Determine the (x, y) coordinate at the center of the cell enclosing the given text.  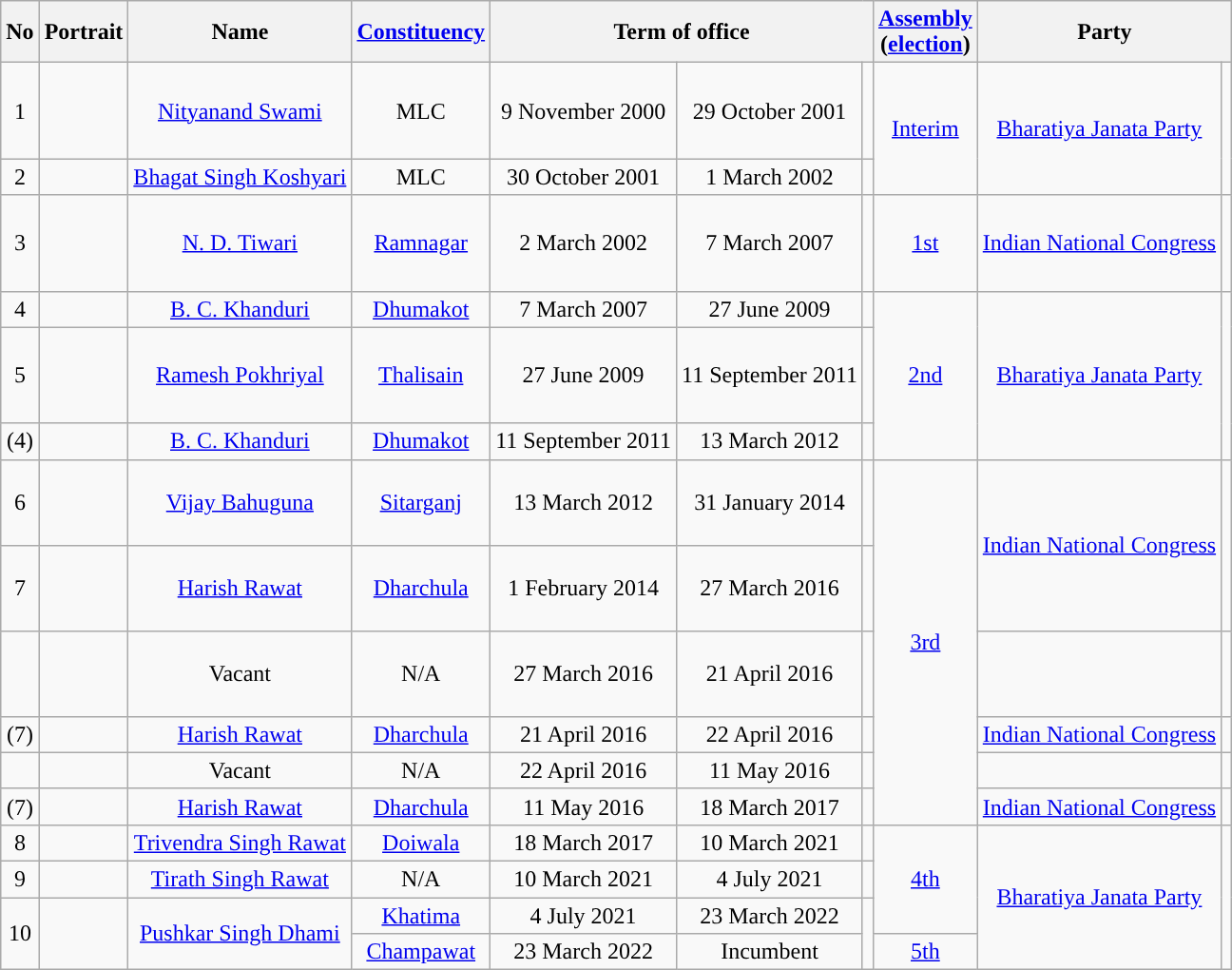
Interim (926, 129)
29 October 2001 (770, 110)
Vijay Bahuguna (240, 502)
2 March 2002 (584, 243)
Assembly(election) (926, 32)
Ramesh Pokhriyal (240, 375)
5 (20, 375)
Nityanand Swami (240, 110)
(4) (20, 441)
1st (926, 243)
Ramnagar (421, 243)
Party (1105, 32)
Sitarganj (421, 502)
9 (20, 879)
Doiwala (421, 843)
1 (20, 110)
8 (20, 843)
N. D. Tiwari (240, 243)
No (20, 32)
2 (20, 177)
Term of office (683, 32)
4th (926, 879)
1 February 2014 (584, 588)
Tirath Singh Rawat (240, 879)
10 (20, 934)
3rd (926, 642)
Thalisain (421, 375)
Trivendra Singh Rawat (240, 843)
Pushkar Singh Dhami (240, 934)
2nd (926, 375)
4 (20, 309)
Bhagat Singh Koshyari (240, 177)
7 (20, 588)
3 (20, 243)
1 March 2002 (770, 177)
Champawat (421, 952)
9 November 2000 (584, 110)
5th (926, 952)
31 January 2014 (770, 502)
Name (240, 32)
Constituency (421, 32)
Incumbent (770, 952)
Khatima (421, 916)
30 October 2001 (584, 177)
Portrait (84, 32)
6 (20, 502)
